From the cell containing the given text, extract its center point as [x, y] coordinate. 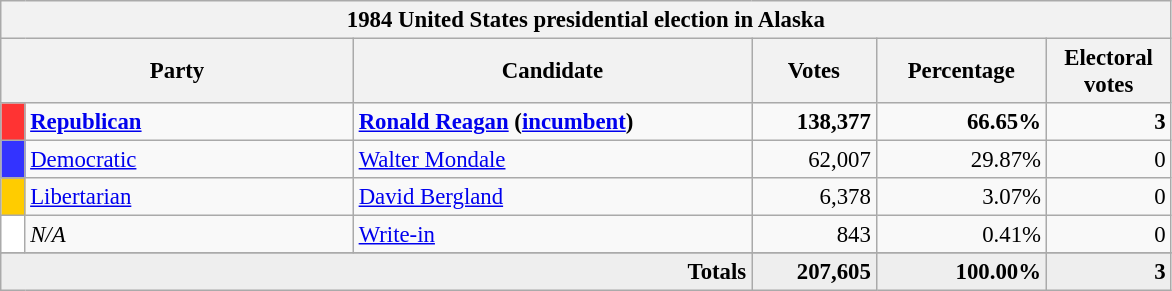
1984 United States presidential election in Alaska [586, 20]
6,378 [814, 197]
N/A [189, 235]
Walter Mondale [552, 160]
Votes [814, 72]
David Bergland [552, 197]
66.65% [961, 122]
Libertarian [189, 197]
3 [1108, 122]
Republican [189, 122]
29.87% [961, 160]
Percentage [961, 72]
3.07% [961, 197]
Democratic [189, 160]
Party [178, 72]
0.41% [961, 235]
Ronald Reagan (incumbent) [552, 122]
Electoral votes [1108, 72]
62,007 [814, 160]
843 [814, 235]
Write-in [552, 235]
138,377 [814, 122]
Candidate [552, 72]
